For the text-containing cell, return its midpoint in (x, y) coordinate format. 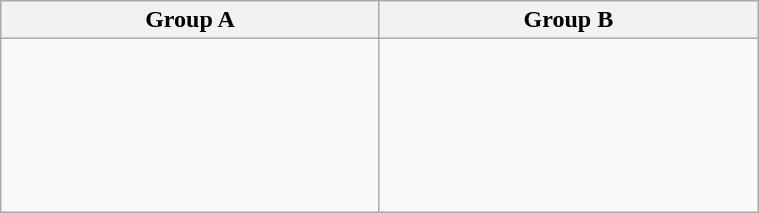
Group A (190, 20)
Group B (568, 20)
